Capture the cell that displays the provided text and extract its (x, y) central coordinate. 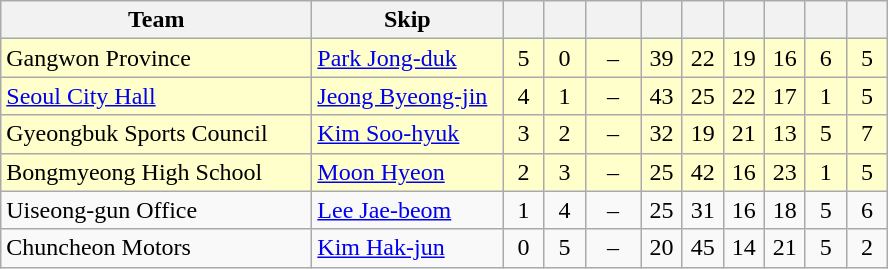
7 (866, 134)
Jeong Byeong-jin (408, 96)
Park Jong-duk (408, 58)
42 (702, 172)
Bongmyeong High School (156, 172)
17 (784, 96)
13 (784, 134)
Lee Jae-beom (408, 210)
18 (784, 210)
39 (662, 58)
45 (702, 248)
Moon Hyeon (408, 172)
23 (784, 172)
32 (662, 134)
20 (662, 248)
Seoul City Hall (156, 96)
Chuncheon Motors (156, 248)
Team (156, 20)
Kim Soo-hyuk (408, 134)
Kim Hak-jun (408, 248)
14 (744, 248)
Uiseong-gun Office (156, 210)
31 (702, 210)
Gyeongbuk Sports Council (156, 134)
Gangwon Province (156, 58)
Skip (408, 20)
43 (662, 96)
